Identify which cell holds the provided text, then report its [x, y] central coordinate. 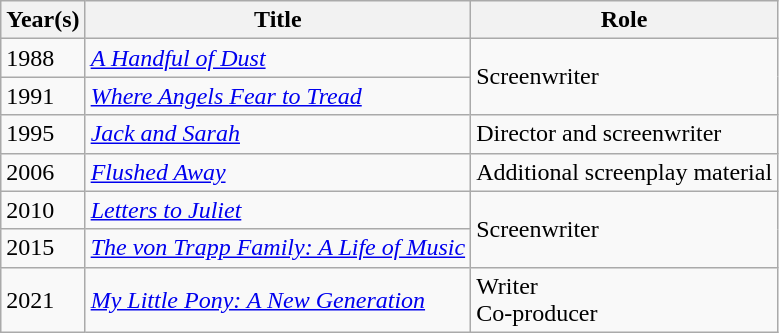
Flushed Away [278, 172]
2021 [43, 300]
1988 [43, 58]
Year(s) [43, 20]
Role [624, 20]
Title [278, 20]
Jack and Sarah [278, 134]
Additional screenplay material [624, 172]
2015 [43, 248]
Director and screenwriter [624, 134]
1991 [43, 96]
A Handful of Dust [278, 58]
Where Angels Fear to Tread [278, 96]
2010 [43, 210]
2006 [43, 172]
WriterCo-producer [624, 300]
1995 [43, 134]
My Little Pony: A New Generation [278, 300]
The von Trapp Family: A Life of Music [278, 248]
Letters to Juliet [278, 210]
